Return [x, y] of the center of cell containing provided text 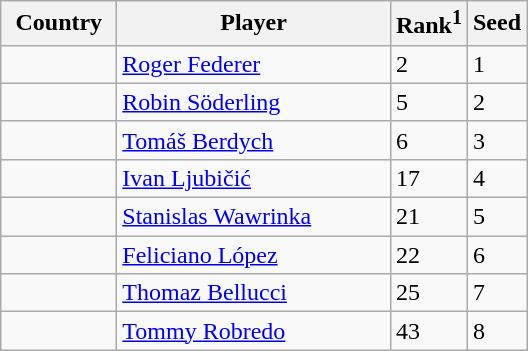
7 [496, 293]
8 [496, 331]
Country [59, 24]
Feliciano López [254, 255]
Robin Söderling [254, 102]
3 [496, 140]
Stanislas Wawrinka [254, 217]
Seed [496, 24]
Rank1 [428, 24]
1 [496, 64]
Thomaz Bellucci [254, 293]
4 [496, 178]
17 [428, 178]
22 [428, 255]
43 [428, 331]
25 [428, 293]
Ivan Ljubičić [254, 178]
Tommy Robredo [254, 331]
Roger Federer [254, 64]
21 [428, 217]
Player [254, 24]
Tomáš Berdych [254, 140]
